Determine the (X, Y) coordinate at the center of the cell enclosing the given text.  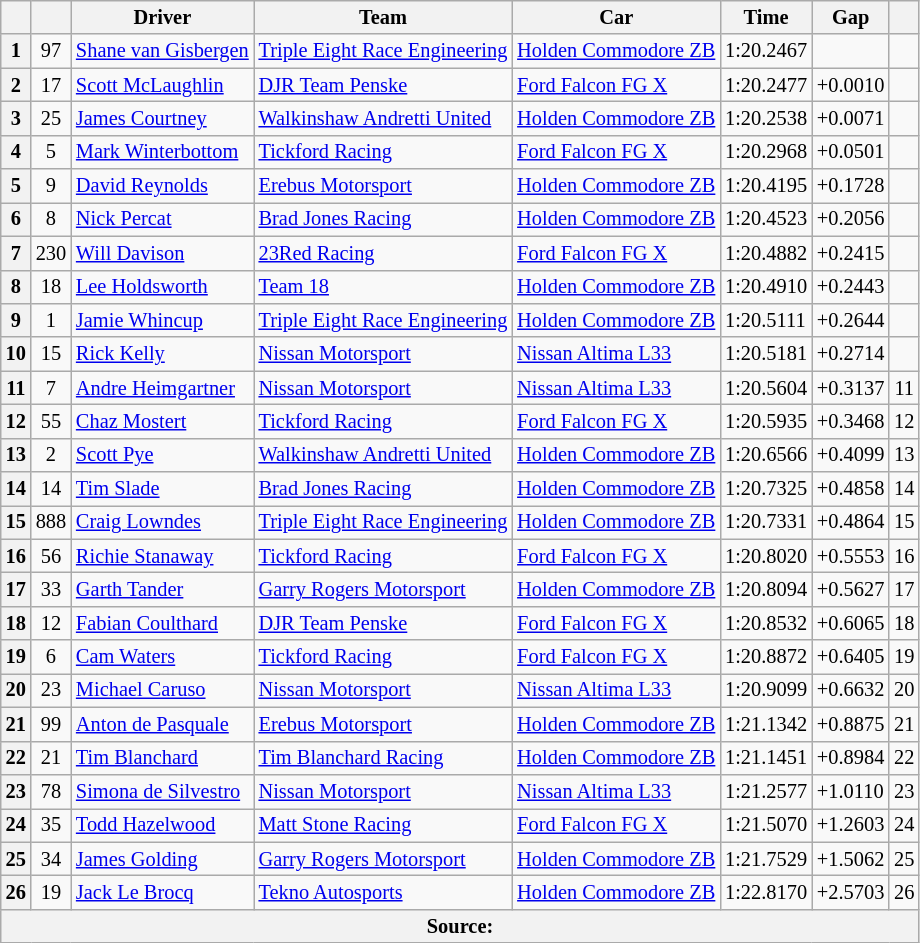
10 (16, 354)
Tim Blanchard Racing (384, 758)
Lee Holdsworth (162, 287)
+0.5627 (850, 589)
Tim Blanchard (162, 758)
56 (51, 556)
+0.2644 (850, 320)
97 (51, 51)
Jamie Whincup (162, 320)
+0.3468 (850, 421)
Car (616, 17)
+0.8875 (850, 724)
Driver (162, 17)
Todd Hazelwood (162, 825)
+2.5703 (850, 892)
1:20.2477 (766, 85)
1:20.8020 (766, 556)
+0.6405 (850, 657)
34 (51, 859)
Nick Percat (162, 219)
+0.2415 (850, 253)
1:21.7529 (766, 859)
Simona de Silvestro (162, 791)
Source: (460, 926)
Rick Kelly (162, 354)
Matt Stone Racing (384, 825)
1:20.5604 (766, 388)
4 (16, 152)
1:20.8532 (766, 623)
Time (766, 17)
1:20.4195 (766, 186)
1:20.5935 (766, 421)
1:20.5111 (766, 320)
Mark Winterbottom (162, 152)
55 (51, 421)
+0.0010 (850, 85)
+0.0501 (850, 152)
+0.2056 (850, 219)
+0.1728 (850, 186)
Jack Le Brocq (162, 892)
Anton de Pasquale (162, 724)
35 (51, 825)
+1.0110 (850, 791)
+0.8984 (850, 758)
3 (16, 118)
1:20.7331 (766, 522)
Richie Stanaway (162, 556)
1:20.2467 (766, 51)
23Red Racing (384, 253)
James Courtney (162, 118)
888 (51, 522)
Scott Pye (162, 455)
+0.4099 (850, 455)
Team 18 (384, 287)
Gap (850, 17)
Andre Heimgartner (162, 388)
1:20.7325 (766, 489)
+0.2443 (850, 287)
99 (51, 724)
+0.4864 (850, 522)
+0.2714 (850, 354)
James Golding (162, 859)
+1.2603 (850, 825)
1:21.1451 (766, 758)
1:21.1342 (766, 724)
+0.5553 (850, 556)
Shane van Gisbergen (162, 51)
Garth Tander (162, 589)
1:20.4523 (766, 219)
1:20.6566 (766, 455)
78 (51, 791)
1:20.2968 (766, 152)
Will Davison (162, 253)
+1.5062 (850, 859)
Craig Lowndes (162, 522)
33 (51, 589)
Scott McLaughlin (162, 85)
1:20.2538 (766, 118)
Tekno Autosports (384, 892)
1:21.2577 (766, 791)
1:21.5070 (766, 825)
1:20.8094 (766, 589)
+0.4858 (850, 489)
230 (51, 253)
1:22.8170 (766, 892)
Cam Waters (162, 657)
Tim Slade (162, 489)
+0.6632 (850, 690)
Chaz Mostert (162, 421)
+0.0071 (850, 118)
1:20.8872 (766, 657)
Fabian Coulthard (162, 623)
+0.3137 (850, 388)
1:20.5181 (766, 354)
1:20.4910 (766, 287)
+0.6065 (850, 623)
David Reynolds (162, 186)
1:20.4882 (766, 253)
Michael Caruso (162, 690)
Team (384, 17)
1:20.9099 (766, 690)
